Locate the cell with the specified text and output its [x, y] center coordinate. 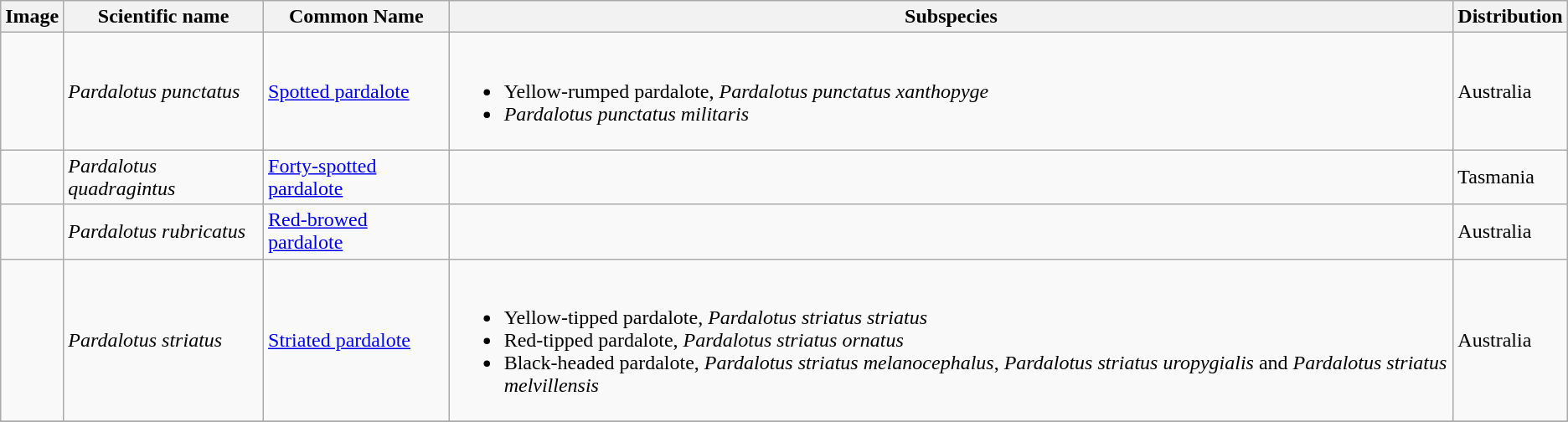
Scientific name [164, 17]
Tasmania [1510, 178]
Spotted pardalote [357, 91]
Pardalotus quadragintus [164, 178]
Striated pardalote [357, 340]
Pardalotus striatus [164, 340]
Forty-spotted pardalote [357, 178]
Distribution [1510, 17]
Common Name [357, 17]
Subspecies [952, 17]
Yellow-rumped pardalote, Pardalotus punctatus xanthopygePardalotus punctatus militaris [952, 91]
Image [32, 17]
Pardalotus rubricatus [164, 231]
Red-browed pardalote [357, 231]
Pardalotus punctatus [164, 91]
